Find where the given text appears and provide that cell's center as [X, Y] coordinate. 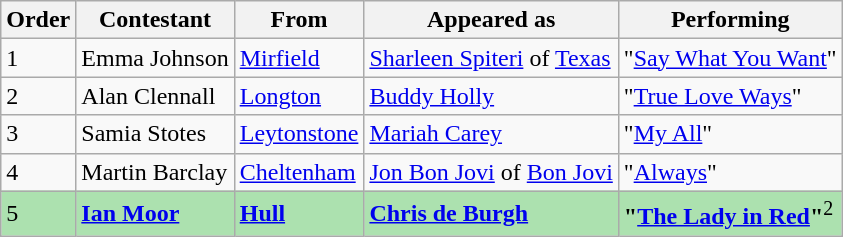
Cheltenham [299, 172]
Samia Stotes [155, 134]
Emma Johnson [155, 58]
Leytonstone [299, 134]
Longton [299, 96]
"The Lady in Red"2 [730, 214]
Contestant [155, 20]
Jon Bon Jovi of Bon Jovi [491, 172]
"Always" [730, 172]
Sharleen Spiteri of Texas [491, 58]
Mariah Carey [491, 134]
Mirfield [299, 58]
From [299, 20]
5 [38, 214]
"True Love Ways" [730, 96]
Order [38, 20]
1 [38, 58]
"My All" [730, 134]
Alan Clennall [155, 96]
Martin Barclay [155, 172]
3 [38, 134]
Appeared as [491, 20]
2 [38, 96]
Performing [730, 20]
4 [38, 172]
Hull [299, 214]
Buddy Holly [491, 96]
"Say What You Want" [730, 58]
Ian Moor [155, 214]
Chris de Burgh [491, 214]
